For the text-containing cell, return its midpoint in (X, Y) coordinate format. 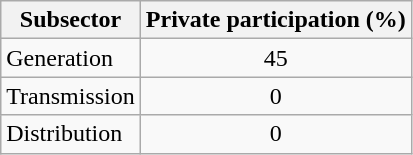
Distribution (71, 134)
Generation (71, 58)
Transmission (71, 96)
Private participation (%) (276, 20)
Subsector (71, 20)
45 (276, 58)
